For the text-containing cell, return its midpoint in (x, y) coordinate format. 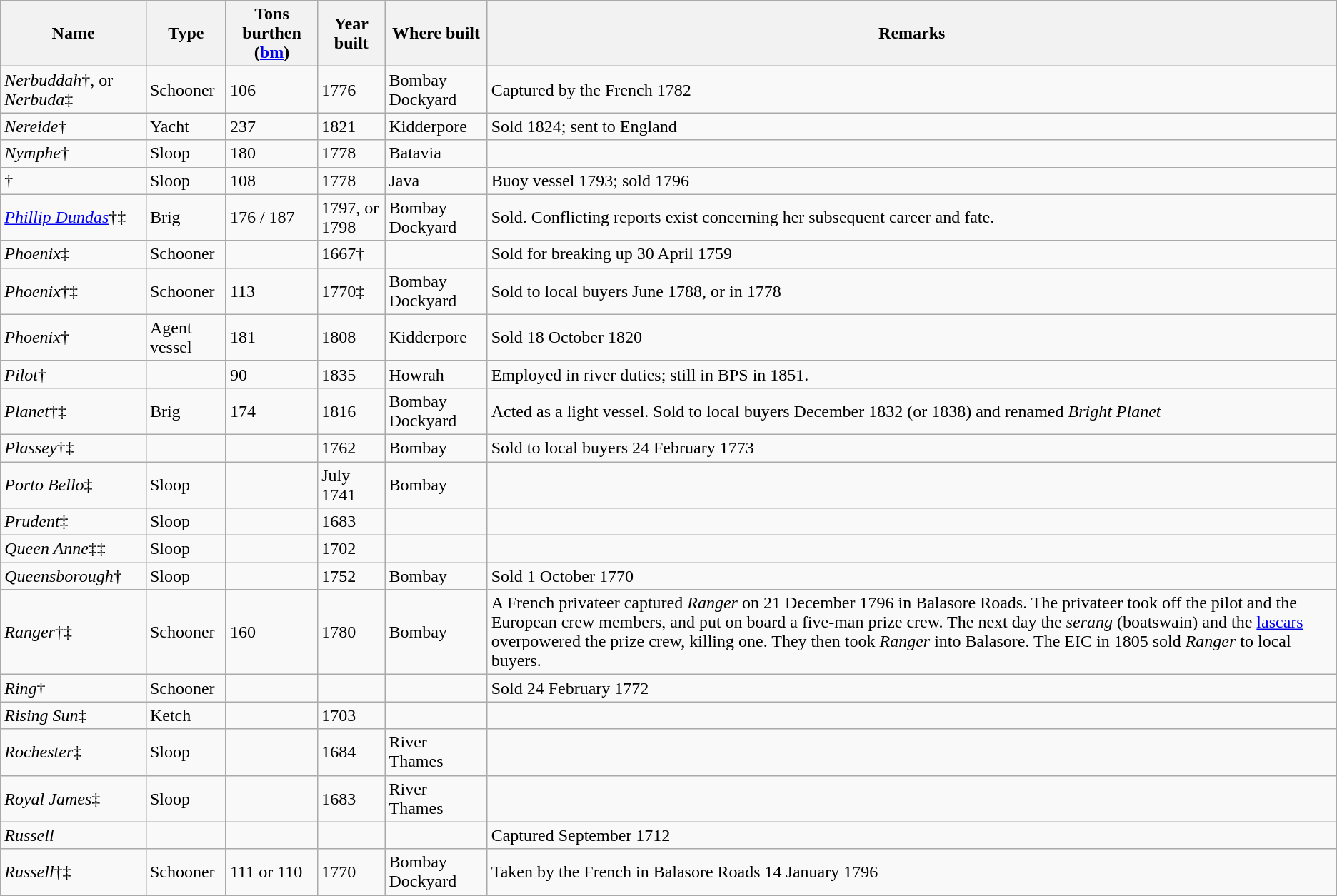
174 (271, 411)
Type (186, 34)
Nerbuddah†, or Nerbuda‡ (74, 90)
Sold 1824; sent to England (911, 126)
Remarks (911, 34)
160 (271, 633)
1703 (351, 715)
† (74, 181)
1770‡ (351, 291)
Java (436, 181)
Sold 1 October 1770 (911, 576)
Sold. Conflicting reports exist concerning her subsequent career and fate. (911, 217)
Where built (436, 34)
Nereide† (74, 126)
Phoenix†‡ (74, 291)
Acted as a light vessel. Sold to local buyers December 1832 (or 1838) and renamed Bright Planet (911, 411)
Sold 18 October 1820 (911, 337)
Nymphe† (74, 153)
Ketch (186, 715)
1684 (351, 752)
Captured by the French 1782 (911, 90)
Pilot† (74, 374)
Porto Bello‡ (74, 484)
181 (271, 337)
Phillip Dundas†‡ (74, 217)
July 1741 (351, 484)
176 / 187 (271, 217)
1808 (351, 337)
Queensborough† (74, 576)
113 (271, 291)
Yacht (186, 126)
Ring† (74, 688)
106 (271, 90)
1702 (351, 549)
90 (271, 374)
Prudent‡ (74, 522)
1667† (351, 254)
Sold for breaking up 30 April 1759 (911, 254)
1816 (351, 411)
Russell (74, 835)
Buoy vessel 1793; sold 1796 (911, 181)
1762 (351, 448)
Sold to local buyers 24 February 1773 (911, 448)
Rising Sun‡ (74, 715)
Phoenix† (74, 337)
Howrah (436, 374)
Batavia (436, 153)
Agent vessel (186, 337)
237 (271, 126)
Queen Anne‡‡ (74, 549)
Taken by the French in Balasore Roads 14 January 1796 (911, 872)
1752 (351, 576)
Year built (351, 34)
Tons burthen (bm) (271, 34)
Captured September 1712 (911, 835)
Ranger†‡ (74, 633)
1770 (351, 872)
Employed in river duties; still in BPS in 1851. (911, 374)
1797, or 1798 (351, 217)
1776 (351, 90)
108 (271, 181)
Plassey†‡ (74, 448)
Sold 24 February 1772 (911, 688)
Name (74, 34)
180 (271, 153)
Rochester‡ (74, 752)
Phoenix‡ (74, 254)
Planet†‡ (74, 411)
1780 (351, 633)
Royal James‡ (74, 798)
Russell†‡ (74, 872)
1821 (351, 126)
1835 (351, 374)
111 or 110 (271, 872)
Sold to local buyers June 1788, or in 1778 (911, 291)
